Return the (X, Y) coordinate for the center point of the cell that contains the specified text.  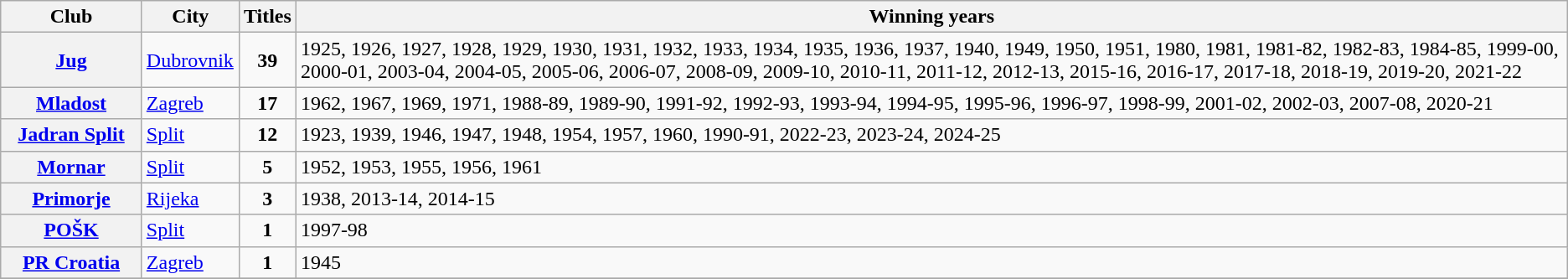
Dubrovnik (190, 60)
City (190, 17)
Titles (267, 17)
1923, 1939, 1946, 1947, 1948, 1954, 1957, 1960, 1990-91, 2022-23, 2023-24, 2024-25 (931, 135)
Winning years (931, 17)
Rijeka (190, 199)
PR Croatia (72, 262)
Jadran Split (72, 135)
17 (267, 103)
3 (267, 199)
12 (267, 135)
1938, 2013-14, 2014-15 (931, 199)
1962, 1967, 1969, 1971, 1988-89, 1989-90, 1991-92, 1992-93, 1993-94, 1994-95, 1995-96, 1996-97, 1998-99, 2001-02, 2002-03, 2007-08, 2020-21 (931, 103)
1952, 1953, 1955, 1956, 1961 (931, 167)
Mladost (72, 103)
5 (267, 167)
POŠK (72, 230)
Mornar (72, 167)
Primorje (72, 199)
Jug (72, 60)
Club (72, 17)
39 (267, 60)
1997-98 (931, 230)
1945 (931, 262)
